Scan for the cell matching the given text and deliver its [x, y] coordinate at center. 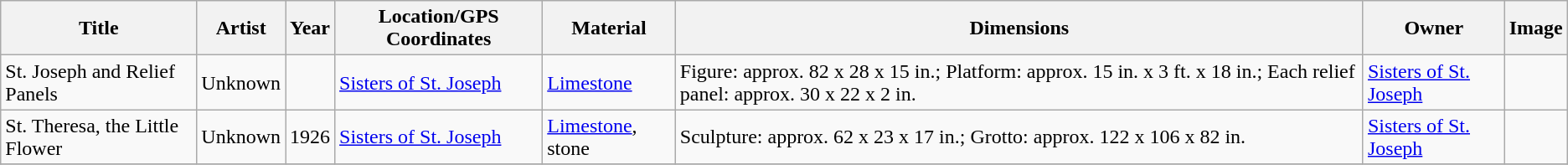
Limestone, stone [610, 137]
Dimensions [1019, 28]
Figure: approx. 82 x 28 x 15 in.; Platform: approx. 15 in. x 3 ft. x 18 in.; Each relief panel: approx. 30 x 22 x 2 in. [1019, 82]
St. Theresa, the Little Flower [99, 137]
1926 [310, 137]
St. Joseph and Relief Panels [99, 82]
Owner [1434, 28]
Material [610, 28]
Artist [241, 28]
Title [99, 28]
Sculpture: approx. 62 x 23 x 17 in.; Grotto: approx. 122 x 106 x 82 in. [1019, 137]
Location/GPS Coordinates [439, 28]
Year [310, 28]
Image [1536, 28]
Limestone [610, 82]
